Capture the cell that displays the provided text and extract its (X, Y) central coordinate. 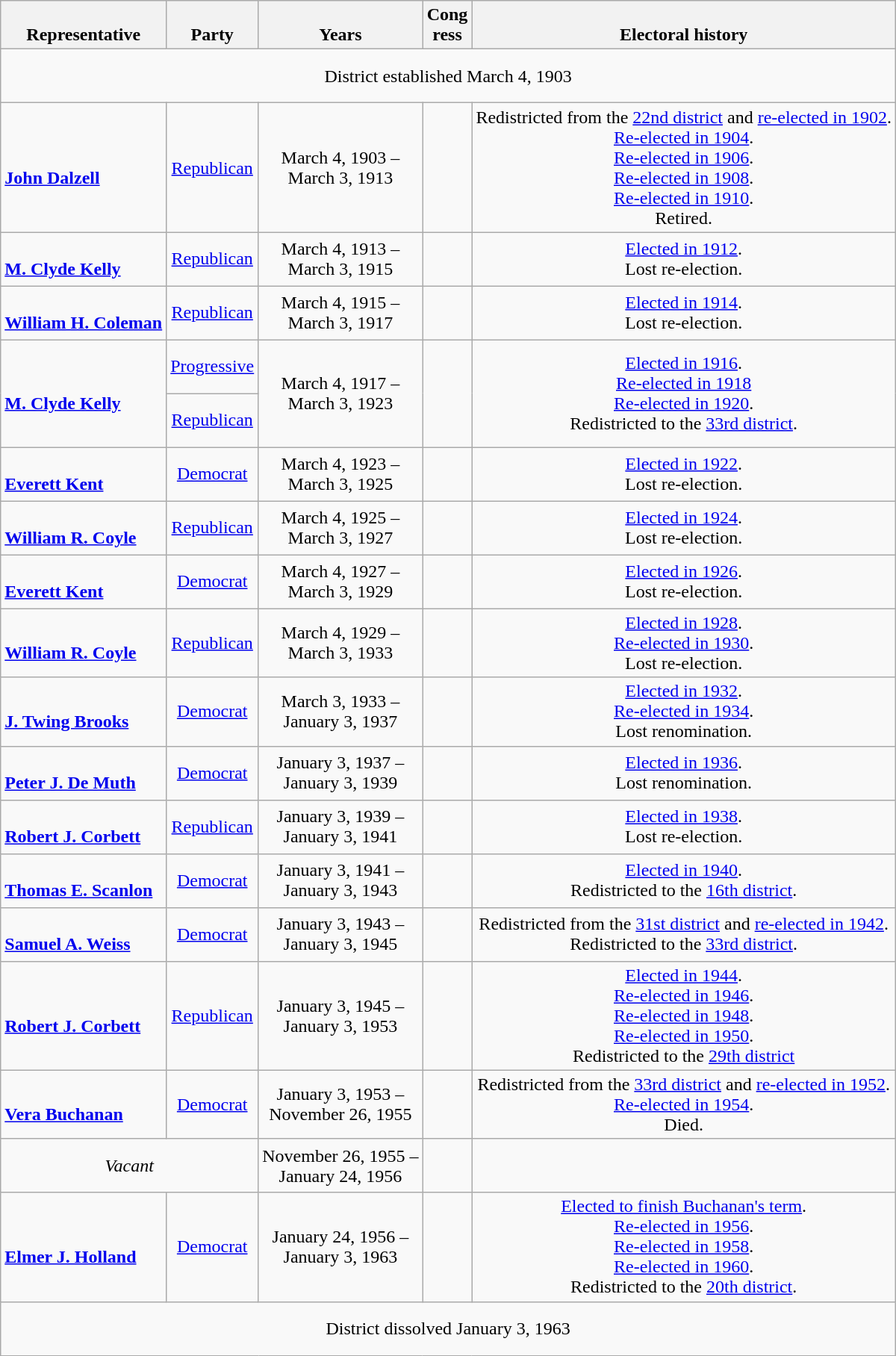
January 3, 1941 – January 3, 1943 (340, 880)
March 4, 1903 – March 3, 1913 (340, 167)
Progressive (212, 367)
March 4, 1923 – March 3, 1925 (340, 474)
Elmer J. Holland (84, 1247)
Elected in 1926.Lost re-election. (684, 582)
Thomas E. Scanlon (84, 880)
Representative (84, 25)
January 3, 1939 – January 3, 1941 (340, 827)
Party (212, 25)
William H. Coleman (84, 313)
March 4, 1913 – March 3, 1915 (340, 259)
Vacant (130, 1166)
Elected in 1922.Lost re-election. (684, 474)
Vera Buchanan (84, 1104)
March 4, 1927 – March 3, 1929 (340, 582)
Elected in 1916.Re-elected in 1918Re-elected in 1920.Redistricted to the 33rd district. (684, 394)
Elected in 1936.Lost renomination. (684, 773)
Peter J. De Muth (84, 773)
January 24, 1956 – January 3, 1963 (340, 1247)
November 26, 1955 – January 24, 1956 (340, 1166)
March 3, 1933 – January 3, 1937 (340, 712)
Redistricted from the 33rd district and re-elected in 1952.Re-elected in 1954.Died. (684, 1104)
Years (340, 25)
Elected in 1912.Lost re-election. (684, 259)
Elected in 1932.Re-elected in 1934.Lost renomination. (684, 712)
Elected in 1938.Lost re-election. (684, 827)
March 4, 1915 – March 3, 1917 (340, 313)
John Dalzell (84, 167)
March 4, 1929 – March 3, 1933 (340, 643)
January 3, 1953 – November 26, 1955 (340, 1104)
Electoral history (684, 25)
Elected in 1928.Re-elected in 1930.Lost re-election. (684, 643)
Elected in 1940.Redistricted to the 16th district. (684, 880)
Congress (447, 25)
Elected in 1944.Re-elected in 1946.Re-elected in 1948.Re-elected in 1950.Redistricted to the 29th district (684, 1016)
Samuel A. Weiss (84, 934)
March 4, 1925 – March 3, 1927 (340, 528)
January 3, 1945 – January 3, 1953 (340, 1016)
Elected to finish Buchanan's term.Re-elected in 1956.Re-elected in 1958.Re-elected in 1960.Redistricted to the 20th district. (684, 1247)
Elected in 1914.Lost re-election. (684, 313)
Elected in 1924. Lost re-election. (684, 528)
J. Twing Brooks (84, 712)
January 3, 1937 – January 3, 1939 (340, 773)
District dissolved January 3, 1963 (448, 1328)
District established March 4, 1903 (448, 76)
January 3, 1943 – January 3, 1945 (340, 934)
Redistricted from the 31st district and re-elected in 1942.Redistricted to the 33rd district. (684, 934)
Redistricted from the 22nd district and re-elected in 1902.Re-elected in 1904.Re-elected in 1906.Re-elected in 1908.Re-elected in 1910.Retired. (684, 167)
March 4, 1917 – March 3, 1923 (340, 394)
